Provide the [X, Y] coordinate of the cell's center where the given text is located.  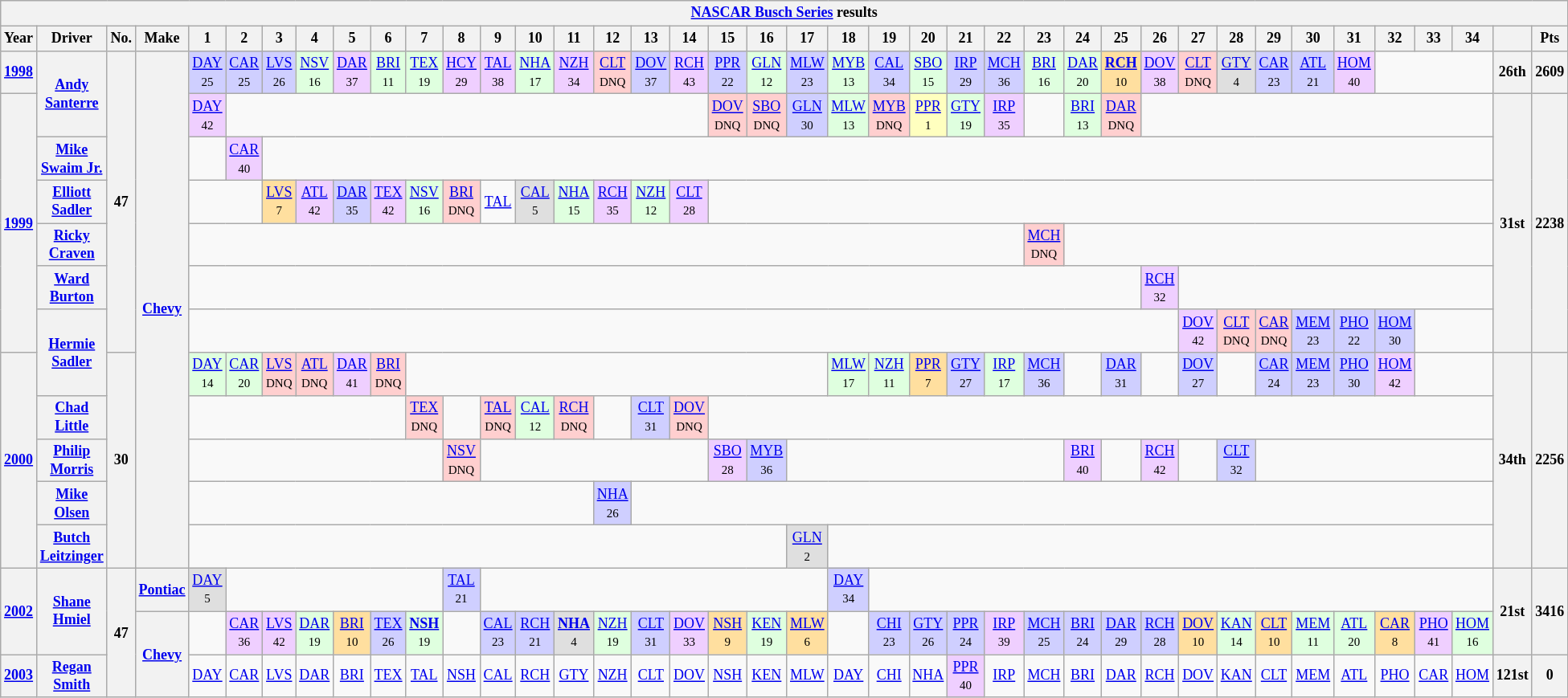
GTY [574, 676]
NSH9 [727, 633]
MYB36 [767, 460]
NZH11 [889, 374]
19 [889, 39]
ATLDNQ [315, 374]
CAR24 [1274, 374]
Shane Hmiel [72, 610]
Hermie Sadler [72, 352]
IRP17 [1004, 374]
CARDNQ [1274, 331]
MCH25 [1044, 633]
CHI [889, 676]
GLN12 [767, 72]
31st [1513, 223]
121st [1513, 676]
DAR29 [1120, 633]
3416 [1550, 610]
CLT28 [690, 202]
CAR36 [244, 633]
KEN19 [767, 633]
31 [1355, 39]
BRI11 [388, 72]
1998 [19, 72]
DAR35 [352, 202]
MLW13 [849, 116]
CAL23 [498, 633]
DOV33 [690, 633]
22 [1004, 39]
NSH19 [424, 633]
15 [727, 39]
DAR20 [1083, 72]
PPR1 [928, 116]
Butch Leitzinger [72, 546]
GTY26 [928, 633]
CAR20 [244, 374]
NSVDNQ [461, 460]
DAR37 [352, 72]
Pts [1550, 39]
LVS [280, 676]
1 [207, 39]
2238 [1550, 223]
11 [574, 39]
TAL38 [498, 72]
TALDNQ [498, 417]
HOM40 [1355, 72]
LVS26 [280, 72]
GTY27 [966, 374]
ATL [1355, 676]
Mike Swaim Jr. [72, 158]
NHA26 [612, 504]
2000 [19, 460]
RCH42 [1160, 460]
29 [1274, 39]
2609 [1550, 72]
26th [1513, 72]
MLW6 [807, 633]
IRP [1004, 676]
NZH19 [612, 633]
PHO [1395, 676]
Regan Smith [72, 676]
Mike Olsen [72, 504]
NHA4 [574, 633]
DOV38 [1160, 72]
CAR8 [1395, 633]
5 [352, 39]
PPR22 [727, 72]
Year [19, 39]
16 [767, 39]
3 [280, 39]
RCH32 [1160, 288]
RCHDNQ [574, 417]
KAN14 [1236, 633]
25 [1120, 39]
13 [651, 39]
BRI10 [352, 633]
32 [1395, 39]
Pontiac [162, 590]
DOV37 [651, 72]
0 [1550, 676]
DAY34 [849, 590]
PPR24 [966, 633]
MEM [1313, 676]
KEN [767, 676]
NHA15 [574, 202]
2 [244, 39]
NZH [612, 676]
MCH [1044, 676]
12 [612, 39]
IRP39 [1004, 633]
SBO28 [727, 460]
2002 [19, 610]
MLW [807, 676]
CAL34 [889, 72]
CAL5 [535, 202]
1999 [19, 223]
21st [1513, 610]
NHA [928, 676]
HOM16 [1472, 633]
RCH10 [1120, 72]
24 [1083, 39]
DAY25 [207, 72]
BRI24 [1083, 633]
SBODNQ [767, 116]
DAY14 [207, 374]
RCH35 [612, 202]
PPR40 [966, 676]
LVSDNQ [280, 374]
20 [928, 39]
9 [498, 39]
NASCAR Busch Series results [784, 13]
TEX42 [388, 202]
HCY29 [461, 72]
28 [1236, 39]
6 [388, 39]
34 [1472, 39]
CAR40 [244, 158]
HOM [1472, 676]
BRI16 [1044, 72]
23 [1044, 39]
HOM42 [1395, 374]
ATL20 [1355, 633]
GTY19 [966, 116]
2256 [1550, 460]
IRP29 [966, 72]
18 [849, 39]
27 [1198, 39]
ATL21 [1313, 72]
DARDNQ [1120, 116]
GLN30 [807, 116]
BRI40 [1083, 460]
2003 [19, 676]
ATL42 [315, 202]
TEXDNQ [424, 417]
Elliott Sadler [72, 202]
DAY42 [207, 116]
RCH28 [1160, 633]
SBO15 [928, 72]
LVS7 [280, 202]
GLN2 [807, 546]
10 [535, 39]
34th [1513, 460]
DAR19 [315, 633]
7 [424, 39]
DAY5 [207, 590]
Ward Burton [72, 288]
DAR31 [1120, 374]
HOM30 [1395, 331]
DAR41 [352, 374]
8 [461, 39]
DOV10 [1198, 633]
TEX26 [388, 633]
DOV42 [1198, 331]
CAL [498, 676]
MCHDNQ [1044, 245]
No. [121, 39]
LVS42 [280, 633]
IRP35 [1004, 116]
4 [315, 39]
33 [1434, 39]
PHO30 [1355, 374]
PHO22 [1355, 331]
CHI23 [889, 633]
KAN [1236, 676]
RCH43 [690, 72]
CLT32 [1236, 460]
MLW17 [849, 374]
26 [1160, 39]
PHO41 [1434, 633]
Ricky Craven [72, 245]
MYBDNQ [889, 116]
Andy Santerre [72, 93]
MLW23 [807, 72]
17 [807, 39]
Philip Morris [72, 460]
TEX [388, 676]
NHA17 [535, 72]
DOV27 [1198, 374]
Chad Little [72, 417]
NZH34 [574, 72]
CAR23 [1274, 72]
CAL12 [535, 417]
GTY4 [1236, 72]
21 [966, 39]
CAR25 [244, 72]
CLT10 [1274, 633]
BRI13 [1083, 116]
PPR7 [928, 374]
MEM11 [1313, 633]
TAL21 [461, 590]
14 [690, 39]
TEX19 [424, 72]
NZH12 [651, 202]
Make [162, 39]
RCH21 [535, 633]
MYB13 [849, 72]
Driver [72, 39]
